Find where the given text appears and provide that cell's center as [x, y] coordinate. 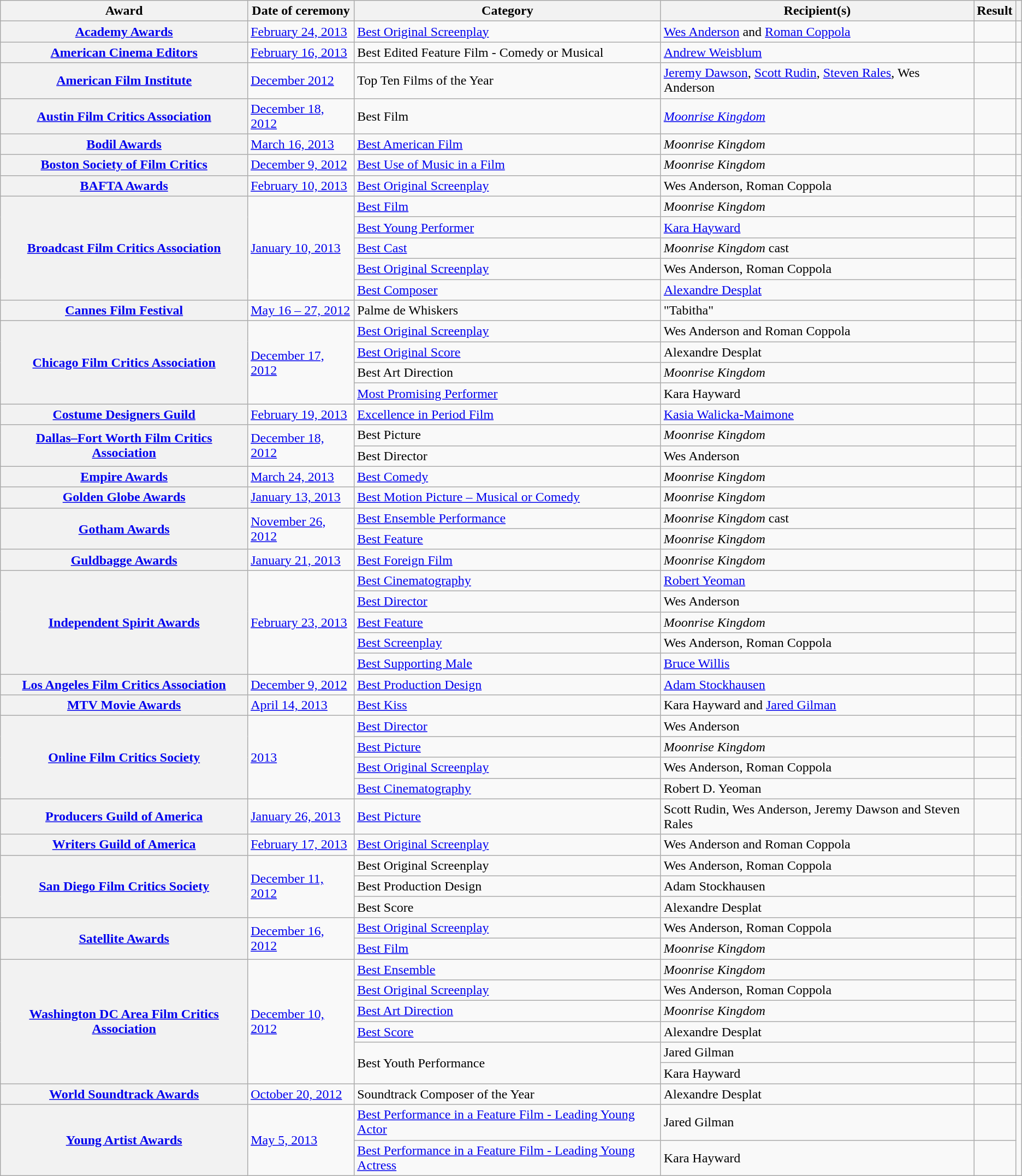
Kasia Walicka-Maimone [817, 414]
Top Ten Films of the Year [508, 81]
Writers Guild of America [124, 845]
Best Kiss [508, 705]
BAFTA Awards [124, 186]
Broadcast Film Critics Association [124, 248]
February 16, 2013 [301, 52]
Most Promising Performer [508, 394]
December 10, 2012 [301, 1021]
May 5, 2013 [301, 1140]
Satellite Awards [124, 938]
Bruce Willis [817, 664]
December 2012 [301, 81]
Bodil Awards [124, 144]
MTV Movie Awards [124, 705]
Date of ceremony [301, 11]
Best Performance in a Feature Film - Leading Young Actress [508, 1157]
2013 [301, 757]
Empire Awards [124, 477]
Result [995, 11]
Boston Society of Film Critics [124, 165]
Producers Guild of America [124, 817]
December 16, 2012 [301, 938]
February 23, 2013 [301, 622]
Independent Spirit Awards [124, 622]
Best Young Performer [508, 227]
Gotham Awards [124, 528]
Guldbagge Awards [124, 560]
Best Comedy [508, 477]
Washington DC Area Film Critics Association [124, 1021]
January 21, 2013 [301, 560]
January 10, 2013 [301, 248]
Best Use of Music in a Film [508, 165]
Award [124, 11]
Kara Hayward and Jared Gilman [817, 705]
May 16 – 27, 2012 [301, 311]
Best Youth Performance [508, 1063]
February 19, 2013 [301, 414]
November 26, 2012 [301, 528]
Austin Film Critics Association [124, 116]
Young Artist Awards [124, 1140]
Best Foreign Film [508, 560]
Recipient(s) [817, 11]
Costume Designers Guild [124, 414]
Best American Film [508, 144]
Jeremy Dawson, Scott Rudin, Steven Rales, Wes Anderson [817, 81]
October 20, 2012 [301, 1094]
February 17, 2013 [301, 845]
American Cinema Editors [124, 52]
January 26, 2013 [301, 817]
Robert Yeoman [817, 580]
Robert D. Yeoman [817, 788]
Best Performance in a Feature Film - Leading Young Actor [508, 1122]
Best Composer [508, 290]
Best Screenplay [508, 643]
Academy Awards [124, 32]
Best Supporting Male [508, 664]
Los Angeles Film Critics Association [124, 685]
Chicago Film Critics Association [124, 363]
Best Ensemble Performance [508, 518]
Online Film Critics Society [124, 757]
Best Cast [508, 248]
February 10, 2013 [301, 186]
December 11, 2012 [301, 886]
March 16, 2013 [301, 144]
World Soundtrack Awards [124, 1094]
January 13, 2013 [301, 497]
Dallas–Fort Worth Film Critics Association [124, 446]
"Tabitha" [817, 311]
Palme de Whiskers [508, 311]
Soundtrack Composer of the Year [508, 1094]
March 24, 2013 [301, 477]
San Diego Film Critics Society [124, 886]
February 24, 2013 [301, 32]
Andrew Weisblum [817, 52]
Cannes Film Festival [124, 311]
Excellence in Period Film [508, 414]
Category [508, 11]
American Film Institute [124, 81]
Best Motion Picture – Musical or Comedy [508, 497]
Best Edited Feature Film - Comedy or Musical [508, 52]
Best Ensemble [508, 969]
Golden Globe Awards [124, 497]
Best Original Score [508, 352]
April 14, 2013 [301, 705]
Scott Rudin, Wes Anderson, Jeremy Dawson and Steven Rales [817, 817]
December 17, 2012 [301, 363]
